Capture the cell that displays the provided text and extract its [x, y] central coordinate. 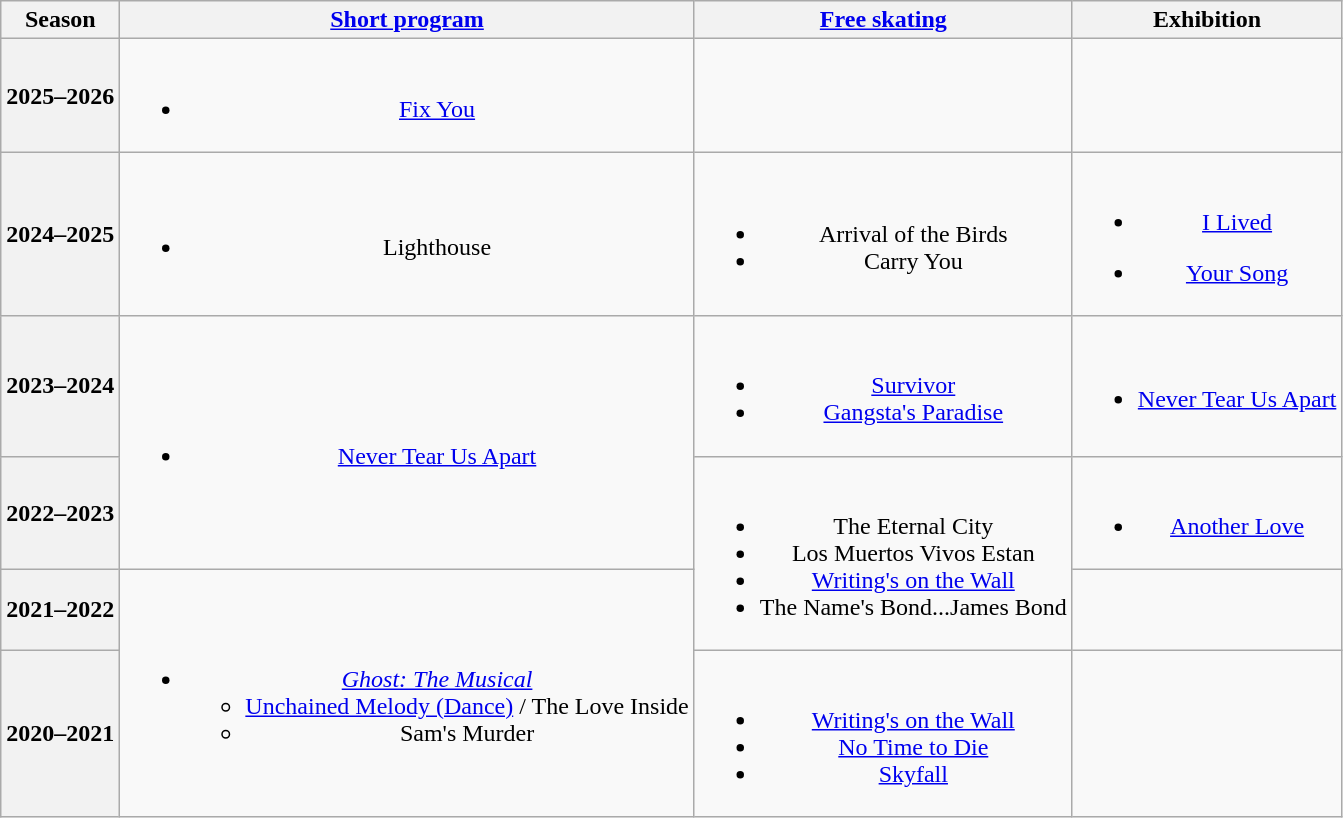
Free skating [883, 20]
Lighthouse [407, 234]
2025–2026 [60, 96]
Ghost: The MusicalUnchained Melody (Dance) / The Love InsideSam's Murder [407, 693]
Survivor Gangsta's Paradise [883, 386]
2023–2024 [60, 386]
Arrival of the Birds Carry You [883, 234]
I Lived Your Song [1207, 234]
2021–2022 [60, 610]
Exhibition [1207, 20]
Fix You [407, 96]
2022–2023 [60, 512]
2024–2025 [60, 234]
Season [60, 20]
Writing's on the Wall No Time to Die Skyfall [883, 734]
2020–2021 [60, 734]
Another Love [1207, 512]
Short program [407, 20]
The Eternal CityLos Muertos Vivos Estan Writing's on the Wall The Name's Bond...James Bond [883, 553]
